Locate the cell with the specified text and output its [X, Y] center coordinate. 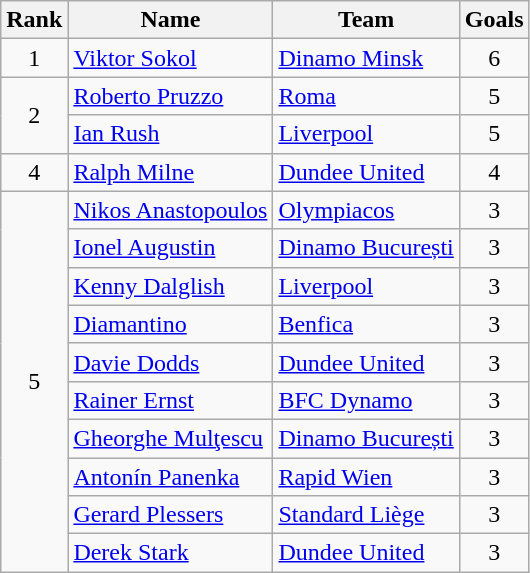
Rapid Wien [366, 477]
Antonín Panenka [170, 477]
Dinamo Minsk [366, 58]
Roma [366, 96]
BFC Dynamo [366, 400]
Goals [494, 20]
Olympiacos [366, 210]
Name [170, 20]
Roberto Pruzzo [170, 96]
6 [494, 58]
Gerard Plessers [170, 515]
Davie Dodds [170, 362]
Benfica [366, 324]
Rank [34, 20]
Nikos Anastopoulos [170, 210]
Ionel Augustin [170, 248]
Team [366, 20]
Ralph Milne [170, 172]
Gheorghe Mulţescu [170, 438]
Standard Liège [366, 515]
Kenny Dalglish [170, 286]
2 [34, 115]
Viktor Sokol [170, 58]
Rainer Ernst [170, 400]
1 [34, 58]
Derek Stark [170, 553]
Ian Rush [170, 134]
Diamantino [170, 324]
